Scan for the cell matching the given text and deliver its [x, y] coordinate at center. 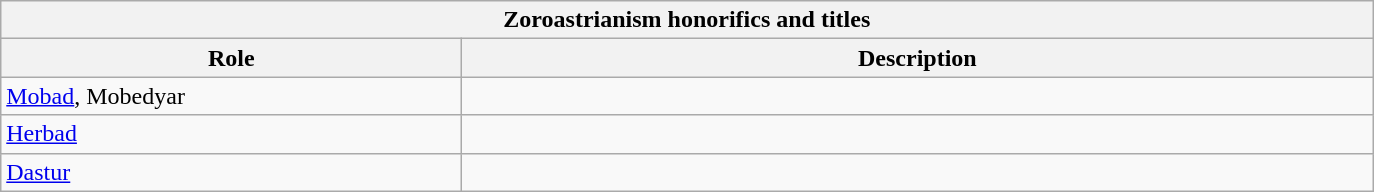
Zoroastrianism honorifics and titles [687, 20]
Role [232, 58]
Mobad, Mobedyar [232, 96]
Dastur [232, 172]
Description [918, 58]
Herbad [232, 134]
